Locate the cell with the specified text and output its (X, Y) center coordinate. 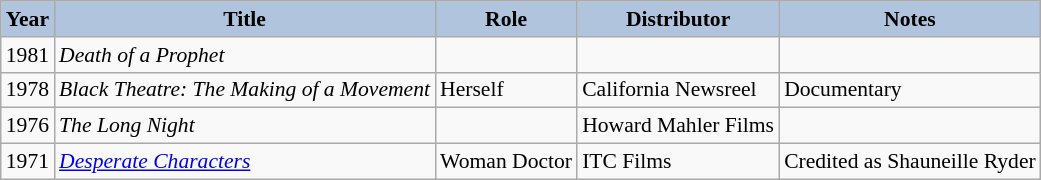
Credited as Shauneille Ryder (910, 162)
Herself (506, 90)
California Newsreel (678, 90)
ITC Films (678, 162)
Notes (910, 19)
1971 (28, 162)
Black Theatre: The Making of a Movement (244, 90)
Howard Mahler Films (678, 126)
Desperate Characters (244, 162)
Title (244, 19)
Death of a Prophet (244, 55)
Documentary (910, 90)
1978 (28, 90)
1981 (28, 55)
1976 (28, 126)
Year (28, 19)
Role (506, 19)
Woman Doctor (506, 162)
The Long Night (244, 126)
Distributor (678, 19)
